Scan for the cell matching the given text and deliver its [X, Y] coordinate at center. 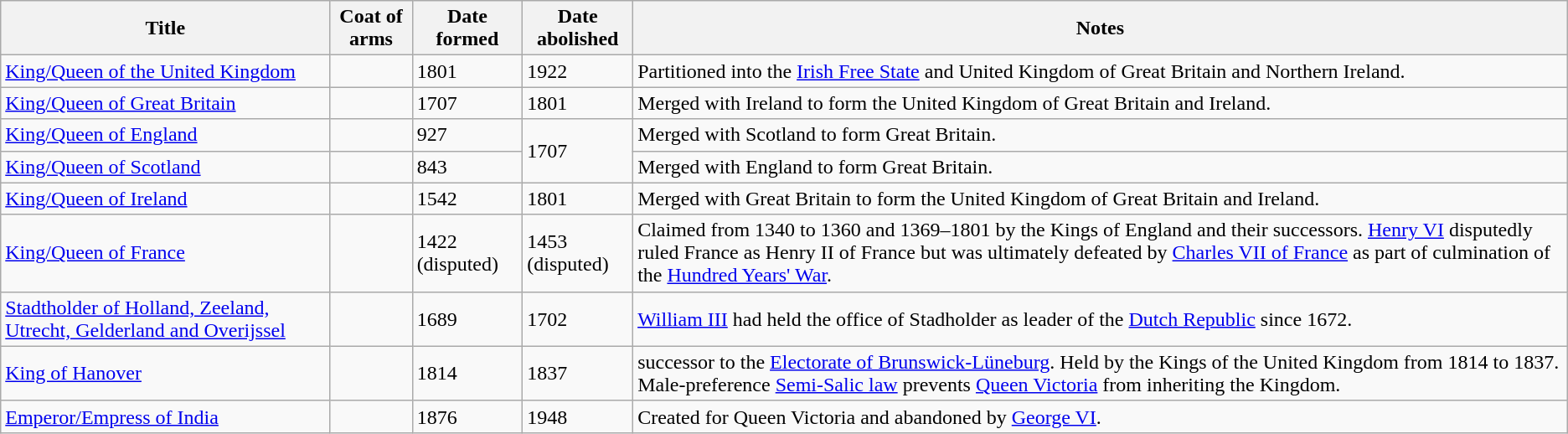
King/Queen of France [166, 253]
1948 [578, 416]
King/Queen of Ireland [166, 199]
1702 [578, 318]
Date formed [467, 28]
Merged with Great Britain to form the United Kingdom of Great Britain and Ireland. [1101, 199]
Merged with Scotland to form Great Britain. [1101, 135]
King/Queen of Scotland [166, 167]
1922 [578, 71]
William III had held the office of Stadholder as leader of the Dutch Republic since 1672. [1101, 318]
843 [467, 167]
Partitioned into the Irish Free State and United Kingdom of Great Britain and Northern Ireland. [1101, 71]
King of Hanover [166, 374]
King/Queen of the United Kingdom [166, 71]
1422 (disputed) [467, 253]
1453 (disputed) [578, 253]
Emperor/Empress of India [166, 416]
King/Queen of England [166, 135]
Stadtholder of Holland, Zeeland, Utrecht, Gelderland and Overijssel [166, 318]
1837 [578, 374]
Notes [1101, 28]
Created for Queen Victoria and abandoned by George VI. [1101, 416]
Date abolished [578, 28]
1876 [467, 416]
Title [166, 28]
927 [467, 135]
Merged with Ireland to form the United Kingdom of Great Britain and Ireland. [1101, 103]
1814 [467, 374]
1689 [467, 318]
Merged with England to form Great Britain. [1101, 167]
King/Queen of Great Britain [166, 103]
1542 [467, 199]
Coat of arms [371, 28]
